From the cell containing the given text, extract its center point as (x, y) coordinate. 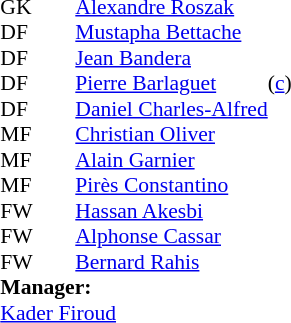
Jean Bandera (171, 58)
Manager: (134, 287)
Pirès Constantino (171, 185)
Christian Oliver (171, 135)
Pierre Barlaguet (171, 83)
Alain Garnier (171, 160)
Bernard Rahis (171, 262)
Daniel Charles-Alfred (171, 109)
Alphonse Cassar (171, 237)
Mustapha Bettache (171, 33)
Hassan Akesbi (171, 211)
